Find where the given text appears and provide that cell's center as (x, y) coordinate. 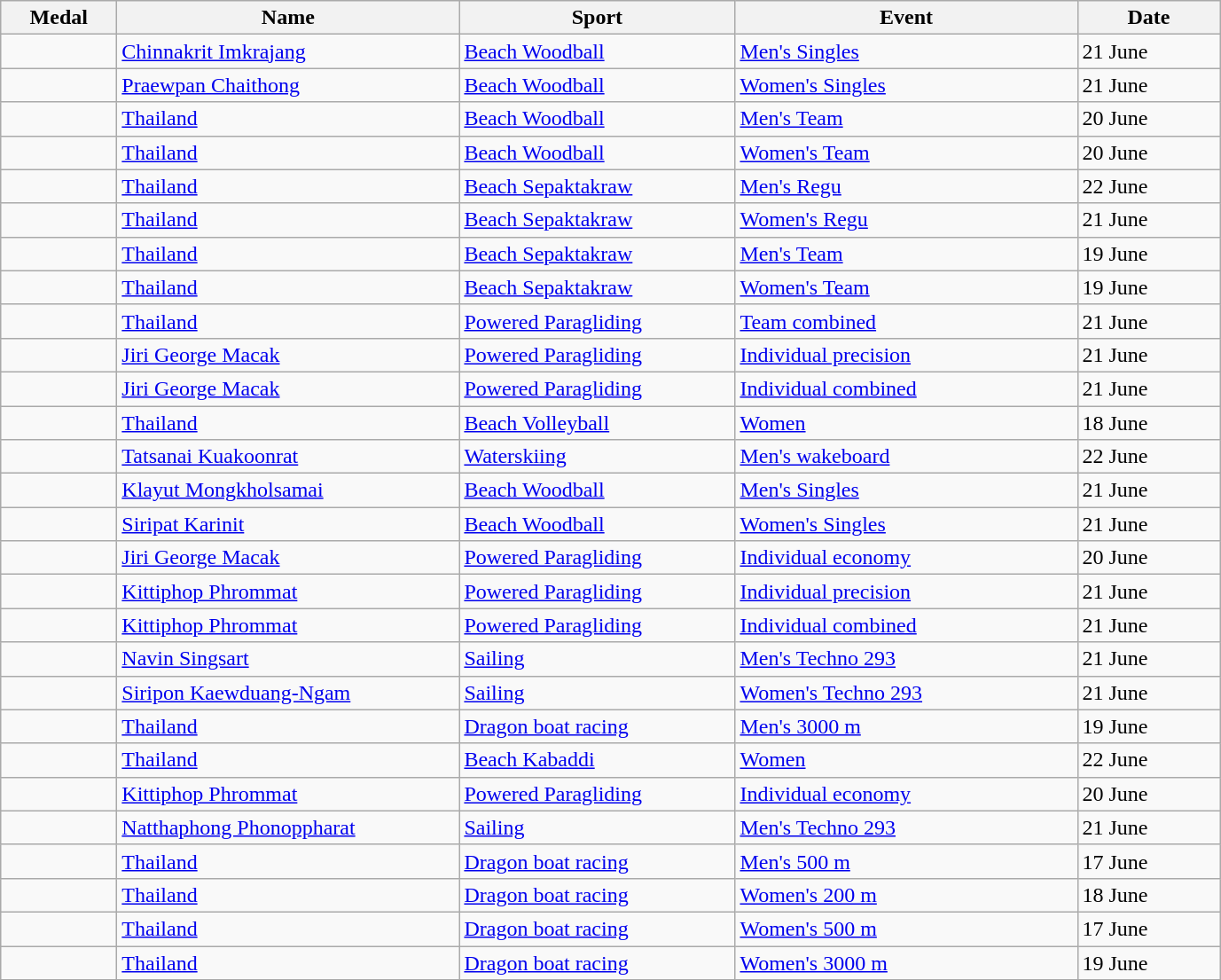
Women's 3000 m (906, 962)
Medal (59, 18)
Chinnakrit Imkrajang (288, 51)
Klayut Mongkholsamai (288, 490)
Name (288, 18)
Men's wakeboard (906, 457)
Siripat Karinit (288, 524)
Men's 3000 m (906, 726)
Women's 500 m (906, 929)
Waterskiing (598, 457)
Navin Singsart (288, 659)
Natthaphong Phonoppharat (288, 827)
Praewpan Chaithong (288, 85)
Women's Regu (906, 220)
Team combined (906, 321)
Beach Volleyball (598, 423)
Event (906, 18)
Men's 500 m (906, 861)
Siripon Kaewduang-Ngam (288, 693)
Beach Kabaddi (598, 760)
Sport (598, 18)
Women's Techno 293 (906, 693)
Men's Regu (906, 186)
Tatsanai Kuakoonrat (288, 457)
Women's 200 m (906, 895)
Date (1149, 18)
